Locate the cell with the specified text and output its [X, Y] center coordinate. 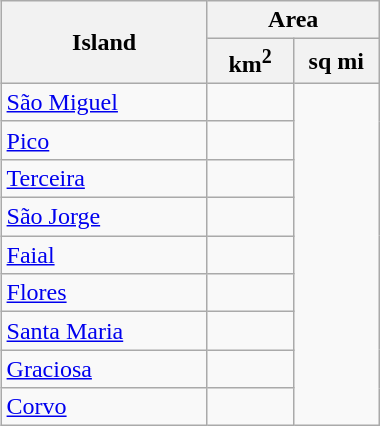
Terceira [104, 178]
Faial [104, 255]
Corvo [104, 407]
Flores [104, 293]
Santa Maria [104, 331]
sq mi [336, 62]
Pico [104, 140]
Area [293, 20]
Graciosa [104, 369]
km2 [250, 62]
São Miguel [104, 102]
São Jorge [104, 217]
Island [104, 42]
